Identify which cell holds the provided text, then report its (x, y) central coordinate. 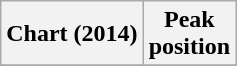
Peakposition (189, 34)
Chart (2014) (72, 34)
